Return the [x, y] coordinate for the center point of the cell that contains the specified text.  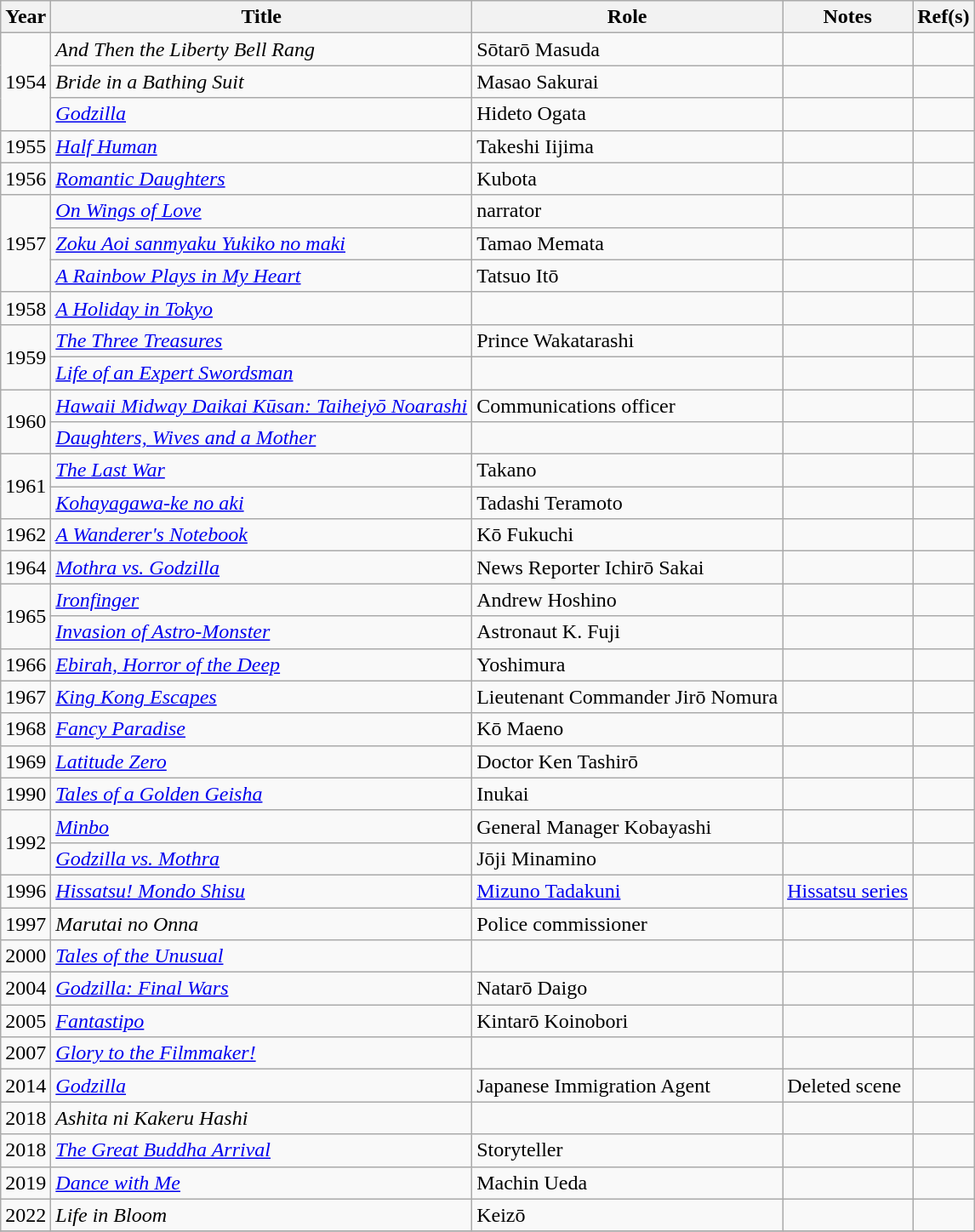
Kō Maeno [628, 729]
Bride in a Bathing Suit [262, 82]
Fantastipo [262, 1021]
Tadashi Teramoto [628, 503]
1992 [26, 842]
Andrew Hoshino [628, 600]
Deleted scene [847, 1086]
King Kong Escapes [262, 697]
Ref(s) [944, 17]
1961 [26, 487]
Kintarō Koinobori [628, 1021]
Yoshimura [628, 664]
Invasion of Astro-Monster [262, 632]
1957 [26, 243]
A Wanderer's Notebook [262, 535]
And Then the Liberty Bell Rang [262, 49]
Natarō Daigo [628, 989]
Marutai no Onna [262, 923]
Takeshi Iijima [628, 146]
Kohayagawa-ke no aki [262, 503]
The Three Treasures [262, 340]
1967 [26, 697]
Hissatsu series [847, 891]
A Holiday in Tokyo [262, 308]
Tales of a Golden Geisha [262, 794]
Life in Bloom [262, 1215]
Prince Wakatarashi [628, 340]
Romantic Daughters [262, 179]
Glory to the Filmmaker! [262, 1053]
News Reporter Ichirō Sakai [628, 568]
Sōtarō Masuda [628, 49]
Ironfinger [262, 600]
Kō Fukuchi [628, 535]
1959 [26, 356]
narrator [628, 211]
Godzilla: Final Wars [262, 989]
2005 [26, 1021]
2000 [26, 956]
Mizuno Tadakuni [628, 891]
1962 [26, 535]
Latitude Zero [262, 761]
Year [26, 17]
1958 [26, 308]
2022 [26, 1215]
1990 [26, 794]
A Rainbow Plays in My Heart [262, 276]
General Manager Kobayashi [628, 826]
Mothra vs. Godzilla [262, 568]
The Last War [262, 471]
Japanese Immigration Agent [628, 1086]
Title [262, 17]
Lieutenant Commander Jirō Nomura [628, 697]
Tamao Memata [628, 243]
Hideto Ogata [628, 114]
2004 [26, 989]
Daughters, Wives and a Mother [262, 438]
Half Human [262, 146]
1969 [26, 761]
1968 [26, 729]
1956 [26, 179]
Masao Sakurai [628, 82]
Police commissioner [628, 923]
Takano [628, 471]
Inukai [628, 794]
1965 [26, 616]
1997 [26, 923]
2019 [26, 1183]
Godzilla vs. Mothra [262, 858]
Ashita ni Kakeru Hashi [262, 1118]
Hissatsu! Mondo Shisu [262, 891]
1964 [26, 568]
Communications officer [628, 406]
Jōji Minamino [628, 858]
1960 [26, 422]
Fancy Paradise [262, 729]
Notes [847, 17]
1954 [26, 82]
Ebirah, Horror of the Deep [262, 664]
On Wings of Love [262, 211]
Role [628, 17]
1955 [26, 146]
Tales of the Unusual [262, 956]
Keizō [628, 1215]
Zoku Aoi sanmyaku Yukiko no maki [262, 243]
Life of an Expert Swordsman [262, 373]
Dance with Me [262, 1183]
Storyteller [628, 1150]
2007 [26, 1053]
2014 [26, 1086]
Hawaii Midway Daikai Kūsan: Taiheiyō Noarashi [262, 406]
1966 [26, 664]
Minbo [262, 826]
Kubota [628, 179]
1996 [26, 891]
Machin Ueda [628, 1183]
Doctor Ken Tashirō [628, 761]
Astronaut K. Fuji [628, 632]
The Great Buddha Arrival [262, 1150]
Tatsuo Itō [628, 276]
